For the text-containing cell, return its midpoint in (X, Y) coordinate format. 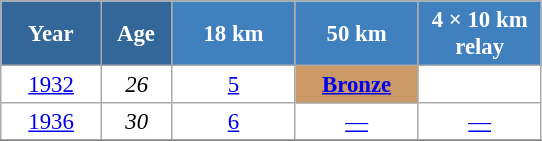
Year (52, 34)
26 (136, 85)
50 km (356, 34)
6 (234, 122)
18 km (234, 34)
30 (136, 122)
1932 (52, 85)
1936 (52, 122)
4 × 10 km relay (480, 34)
Age (136, 34)
5 (234, 85)
Bronze (356, 85)
